From the cell containing the given text, extract its center point as (x, y) coordinate. 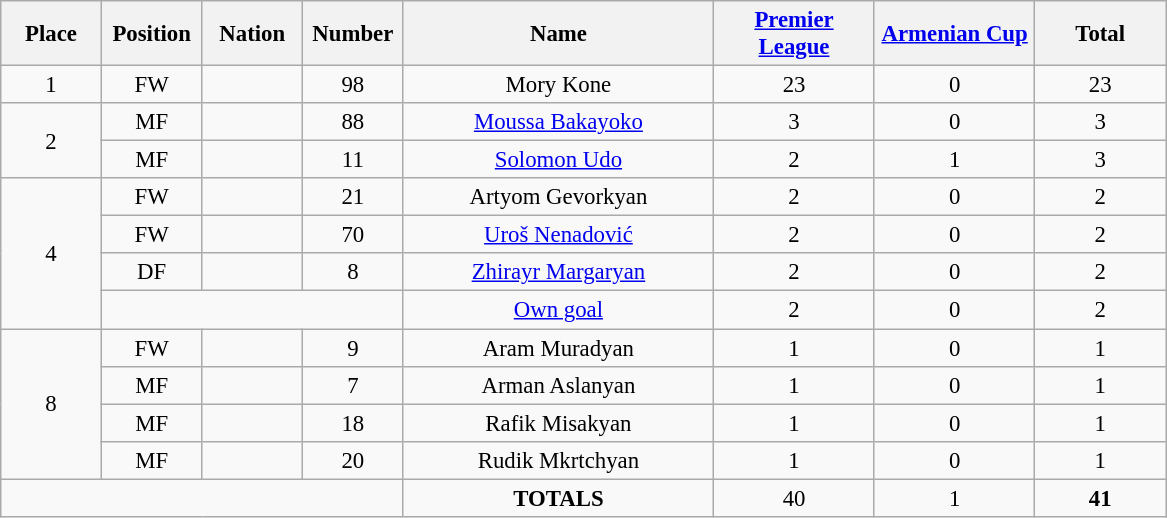
Rafik Misakyan (558, 423)
4 (52, 253)
7 (354, 385)
TOTALS (558, 498)
Rudik Mkrtchyan (558, 460)
Premier League (794, 34)
Mory Kone (558, 85)
Own goal (558, 310)
20 (354, 460)
Total (1100, 34)
Artyom Gevorkyan (558, 197)
9 (354, 348)
Armenian Cup (954, 34)
Name (558, 34)
Position (152, 34)
88 (354, 122)
DF (152, 273)
Number (354, 34)
18 (354, 423)
70 (354, 235)
41 (1100, 498)
Solomon Udo (558, 160)
11 (354, 160)
Uroš Nenadović (558, 235)
40 (794, 498)
21 (354, 197)
Arman Aslanyan (558, 385)
Place (52, 34)
Nation (252, 34)
Moussa Bakayoko (558, 122)
Zhirayr Margaryan (558, 273)
98 (354, 85)
Aram Muradyan (558, 348)
